Find where the given text appears and provide that cell's center as [X, Y] coordinate. 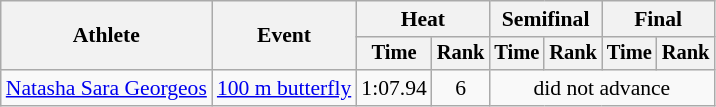
Natasha Sara Georgeos [106, 88]
Final [658, 19]
Event [284, 36]
Semifinal [545, 19]
Heat [422, 19]
6 [461, 88]
did not advance [602, 88]
100 m butterfly [284, 88]
1:07.94 [394, 88]
Athlete [106, 36]
